Identify which cell holds the provided text, then report its (x, y) central coordinate. 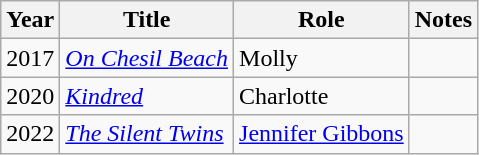
2022 (30, 134)
2017 (30, 58)
Molly (322, 58)
2020 (30, 96)
Kindred (147, 96)
Title (147, 20)
Notes (443, 20)
Jennifer Gibbons (322, 134)
On Chesil Beach (147, 58)
Charlotte (322, 96)
Year (30, 20)
Role (322, 20)
The Silent Twins (147, 134)
